Output the [x, y] coordinate of the center of the cell containing the given text.  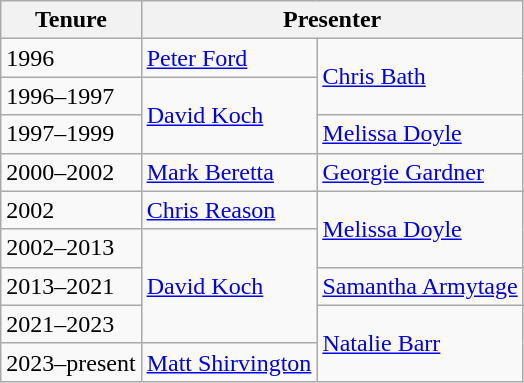
1997–1999 [71, 134]
2002–2013 [71, 248]
Peter Ford [229, 58]
2002 [71, 210]
Chris Reason [229, 210]
Presenter [332, 20]
Chris Bath [420, 77]
Samantha Armytage [420, 286]
1996–1997 [71, 96]
Mark Beretta [229, 172]
2000–2002 [71, 172]
Natalie Barr [420, 343]
2021–2023 [71, 324]
Georgie Gardner [420, 172]
2013–2021 [71, 286]
Tenure [71, 20]
1996 [71, 58]
Matt Shirvington [229, 362]
2023–present [71, 362]
